Find where the given text appears and provide that cell's center as (x, y) coordinate. 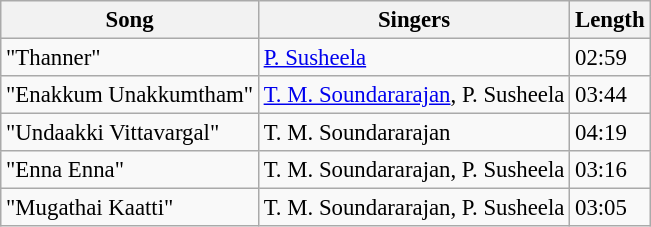
P. Susheela (414, 58)
03:44 (610, 95)
03:05 (610, 208)
04:19 (610, 133)
Length (610, 20)
"Undaakki Vittavargal" (130, 133)
T. M. Soundararajan (414, 133)
"Enakkum Unakkumtham" (130, 95)
"Thanner" (130, 58)
03:16 (610, 170)
"Mugathai Kaatti" (130, 208)
Song (130, 20)
02:59 (610, 58)
"Enna Enna" (130, 170)
Singers (414, 20)
